Locate the cell with the specified text and output its [X, Y] center coordinate. 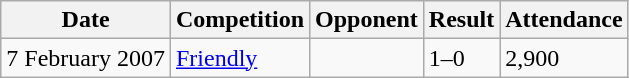
7 February 2007 [86, 58]
1–0 [461, 58]
Attendance [564, 20]
Result [461, 20]
2,900 [564, 58]
Friendly [240, 58]
Opponent [367, 20]
Date [86, 20]
Competition [240, 20]
